Scan for the cell matching the given text and deliver its [x, y] coordinate at center. 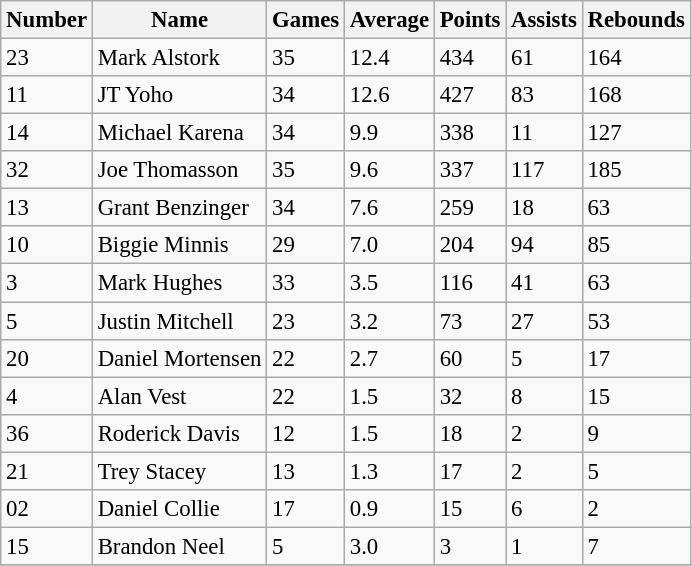
27 [544, 321]
Name [179, 20]
9.6 [389, 170]
60 [470, 358]
Daniel Mortensen [179, 358]
Games [306, 20]
Alan Vest [179, 396]
185 [636, 170]
117 [544, 170]
Points [470, 20]
259 [470, 208]
0.9 [389, 509]
337 [470, 170]
83 [544, 95]
02 [47, 509]
Trey Stacey [179, 471]
1.3 [389, 471]
1 [544, 546]
Grant Benzinger [179, 208]
204 [470, 245]
53 [636, 321]
7.6 [389, 208]
3.0 [389, 546]
85 [636, 245]
9.9 [389, 133]
7.0 [389, 245]
Mark Hughes [179, 283]
Justin Mitchell [179, 321]
Daniel Collie [179, 509]
Michael Karena [179, 133]
6 [544, 509]
427 [470, 95]
3.2 [389, 321]
Average [389, 20]
12 [306, 433]
JT Yoho [179, 95]
Mark Alstork [179, 58]
164 [636, 58]
Rebounds [636, 20]
127 [636, 133]
21 [47, 471]
10 [47, 245]
Number [47, 20]
9 [636, 433]
8 [544, 396]
Biggie Minnis [179, 245]
7 [636, 546]
14 [47, 133]
36 [47, 433]
Roderick Davis [179, 433]
94 [544, 245]
116 [470, 283]
Brandon Neel [179, 546]
12.4 [389, 58]
12.6 [389, 95]
61 [544, 58]
338 [470, 133]
41 [544, 283]
3.5 [389, 283]
2.7 [389, 358]
Joe Thomasson [179, 170]
434 [470, 58]
168 [636, 95]
73 [470, 321]
4 [47, 396]
20 [47, 358]
33 [306, 283]
29 [306, 245]
Assists [544, 20]
